Extract the (X, Y) coordinate from the center of the cell holding the provided text.  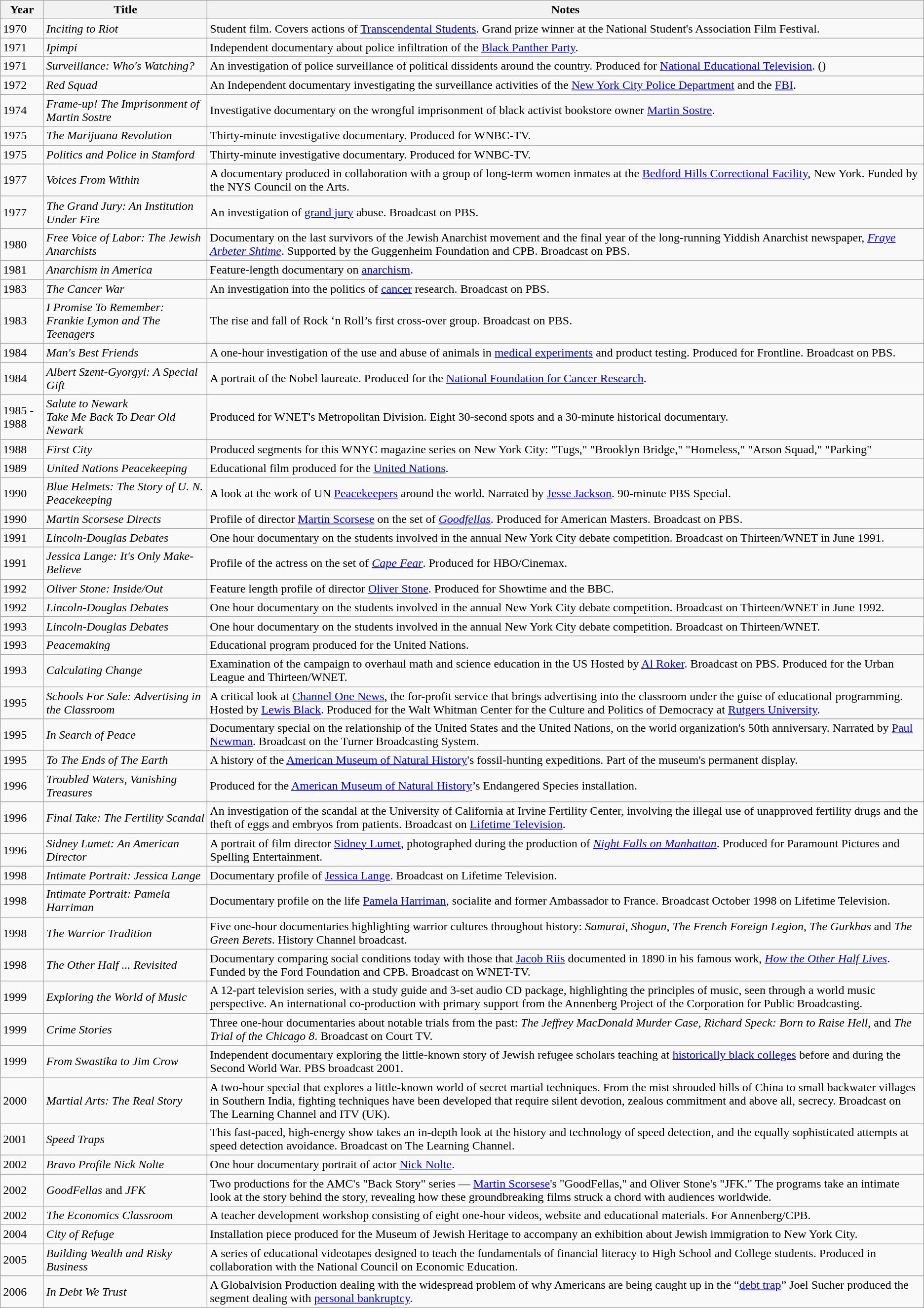
Intimate Portrait: Pamela Harriman (125, 901)
The rise and fall of Rock ‘n Roll’s first cross-over group. Broadcast on PBS. (566, 321)
Frame-up! The Imprisonment of Martin Sostre (125, 111)
A history of the American Museum of Natural History's fossil-hunting expeditions. Part of the museum's permanent display. (566, 760)
United Nations Peacekeeping (125, 468)
A one-hour investigation of the use and abuse of animals in medical experiments and product testing. Produced for Frontline. Broadcast on PBS. (566, 353)
Produced segments for this WNYC magazine series on New York City: "Tugs," "Brooklyn Bridge," "Homeless," "Arson Squad," "Parking" (566, 449)
Documentary profile of Jessica Lange. Broadcast on Lifetime Television. (566, 875)
Year (22, 10)
The Economics Classroom (125, 1216)
Blue Helmets: The Story of U. N. Peacekeeping (125, 494)
Investigative documentary on the wrongful imprisonment of black activist bookstore owner Martin Sostre. (566, 111)
2001 (22, 1139)
Educational program produced for the United Nations. (566, 645)
Peacemaking (125, 645)
Salute to NewarkTake Me Back To Dear Old Newark (125, 417)
Martial Arts: The Real Story (125, 1100)
One hour documentary on the students involved in the annual New York City debate competition. Broadcast on Thirteen/WNET. (566, 626)
1985 - 1988 (22, 417)
Bravo Profile Nick Nolte (125, 1164)
Voices From Within (125, 180)
Free Voice of Labor: The Jewish Anarchists (125, 244)
First City (125, 449)
Schools For Sale: Advertising in the Classroom (125, 702)
Title (125, 10)
An investigation of police surveillance of political dissidents around the country. Produced for National Educational Television. () (566, 66)
Building Wealth and Risky Business (125, 1260)
Anarchism in America (125, 270)
1974 (22, 111)
Exploring the World of Music (125, 997)
1988 (22, 449)
Intimate Portrait: Jessica Lange (125, 875)
Documentary profile on the life Pamela Harriman, socialite and former Ambassador to France. Broadcast October 1998 on Lifetime Television. (566, 901)
City of Refuge (125, 1234)
From Swastika to Jim Crow (125, 1062)
One hour documentary on the students involved in the annual New York City debate competition. Broadcast on Thirteen/WNET in June 1992. (566, 607)
Final Take: The Fertility Scandal (125, 818)
Produced for the American Museum of Natural History’s Endangered Species installation. (566, 786)
Installation piece produced for the Museum of Jewish Heritage to accompany an exhibition about Jewish immigration to New York City. (566, 1234)
Profile of the actress on the set of Cape Fear. Produced for HBO/Cinemax. (566, 563)
An Independent documentary investigating the surveillance activities of the New York City Police Department and the FBI. (566, 85)
Independent documentary about police infiltration of the Black Panther Party. (566, 47)
The Marijuana Revolution (125, 136)
Student film. Covers actions of Transcendental Students. Grand prize winner at the National Student's Association Film Festival. (566, 29)
Calculating Change (125, 671)
Feature-length documentary on anarchism. (566, 270)
2004 (22, 1234)
1972 (22, 85)
1980 (22, 244)
Crime Stories (125, 1029)
One hour documentary portrait of actor Nick Nolte. (566, 1164)
Politics and Police in Stamford (125, 155)
The Other Half ... Revisited (125, 965)
1989 (22, 468)
Profile of director Martin Scorsese on the set of Goodfellas. Produced for American Masters. Broadcast on PBS. (566, 519)
A look at the work of UN Peacekeepers around the world. Narrated by Jesse Jackson. 90-minute PBS Special. (566, 494)
A teacher development workshop consisting of eight one-hour videos, website and educational materials. For Annenberg/CPB. (566, 1216)
Jessica Lange: It's Only Make-Believe (125, 563)
To The Ends of The Earth (125, 760)
GoodFellas and JFK (125, 1190)
Speed Traps (125, 1139)
I Promise To Remember: Frankie Lymon and The Teenagers (125, 321)
Red Squad (125, 85)
A portrait of the Nobel laureate. Produced for the National Foundation for Cancer Research. (566, 378)
2000 (22, 1100)
Feature length profile of director Oliver Stone. Produced for Showtime and the BBC. (566, 589)
Inciting to Riot (125, 29)
One hour documentary on the students involved in the annual New York City debate competition. Broadcast on Thirteen/WNET in June 1991. (566, 538)
Surveillance: Who's Watching? (125, 66)
An investigation into the politics of cancer research. Broadcast on PBS. (566, 289)
Oliver Stone: Inside/Out (125, 589)
The Cancer War (125, 289)
Ipimpi (125, 47)
The Warrior Tradition (125, 933)
2005 (22, 1260)
In Search of Peace (125, 735)
An investigation of grand jury abuse. Broadcast on PBS. (566, 212)
1981 (22, 270)
Notes (566, 10)
2006 (22, 1292)
Troubled Waters, Vanishing Treasures (125, 786)
Produced for WNET's Metropolitan Division. Eight 30-second spots and a 30-minute historical documentary. (566, 417)
1970 (22, 29)
The Grand Jury: An Institution Under Fire (125, 212)
Martin Scorsese Directs (125, 519)
Albert Szent-Gyorgyi: A Special Gift (125, 378)
Man's Best Friends (125, 353)
Sidney Lumet: An American Director (125, 850)
Educational film produced for the United Nations. (566, 468)
In Debt We Trust (125, 1292)
